Detect which cell encompasses the target text, then output its (X, Y) center coordinate. 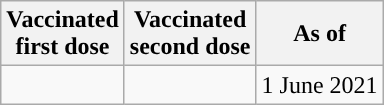
As of (320, 34)
Vaccinatedfirst dose (63, 34)
1 June 2021 (320, 85)
Vaccinatedsecond dose (190, 34)
